Capture the cell that displays the provided text and extract its (X, Y) central coordinate. 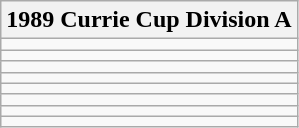
1989 Currie Cup Division A (149, 20)
